Scan for the cell matching the given text and deliver its (x, y) coordinate at center. 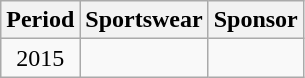
Sportswear (144, 20)
Period (40, 20)
2015 (40, 58)
Sponsor (256, 20)
